Return [X, Y] of the center of cell containing provided text 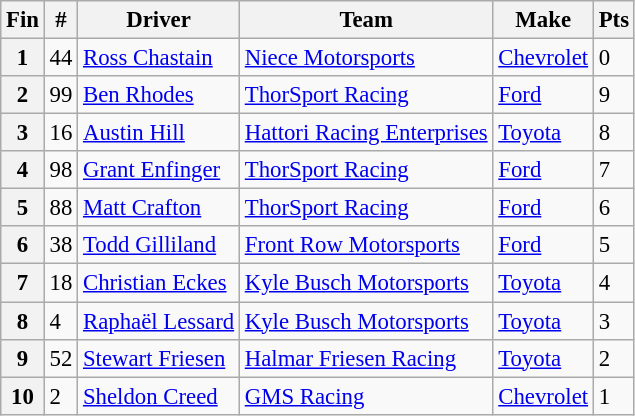
Fin [23, 20]
38 [60, 245]
GMS Racing [366, 396]
Make [543, 20]
Pts [614, 20]
# [60, 20]
16 [60, 133]
Todd Gilliland [159, 245]
Halmar Friesen Racing [366, 358]
Ben Rhodes [159, 95]
Christian Eckes [159, 283]
Matt Crafton [159, 208]
Stewart Friesen [159, 358]
10 [23, 396]
88 [60, 208]
99 [60, 95]
Niece Motorsports [366, 58]
Austin Hill [159, 133]
52 [60, 358]
0 [614, 58]
Front Row Motorsports [366, 245]
Sheldon Creed [159, 396]
Ross Chastain [159, 58]
18 [60, 283]
Driver [159, 20]
Team [366, 20]
98 [60, 170]
Grant Enfinger [159, 170]
Hattori Racing Enterprises [366, 133]
Raphaël Lessard [159, 321]
44 [60, 58]
